Identify which cell holds the provided text, then report its [X, Y] central coordinate. 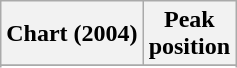
Chart (2004) [72, 34]
Peakposition [189, 34]
